From the cell containing the given text, extract its center point as [x, y] coordinate. 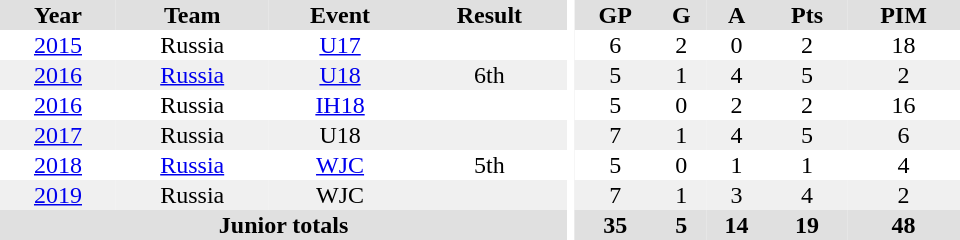
Junior totals [284, 225]
A [736, 15]
PIM [904, 15]
16 [904, 105]
19 [807, 225]
18 [904, 45]
14 [736, 225]
2018 [58, 165]
2019 [58, 195]
G [682, 15]
48 [904, 225]
2017 [58, 135]
35 [616, 225]
Team [192, 15]
3 [736, 195]
Pts [807, 15]
2015 [58, 45]
Event [340, 15]
6th [490, 75]
U17 [340, 45]
Result [490, 15]
IH18 [340, 105]
Year [58, 15]
GP [616, 15]
5th [490, 165]
